Extract the (x, y) coordinate from the center of the cell holding the provided text.  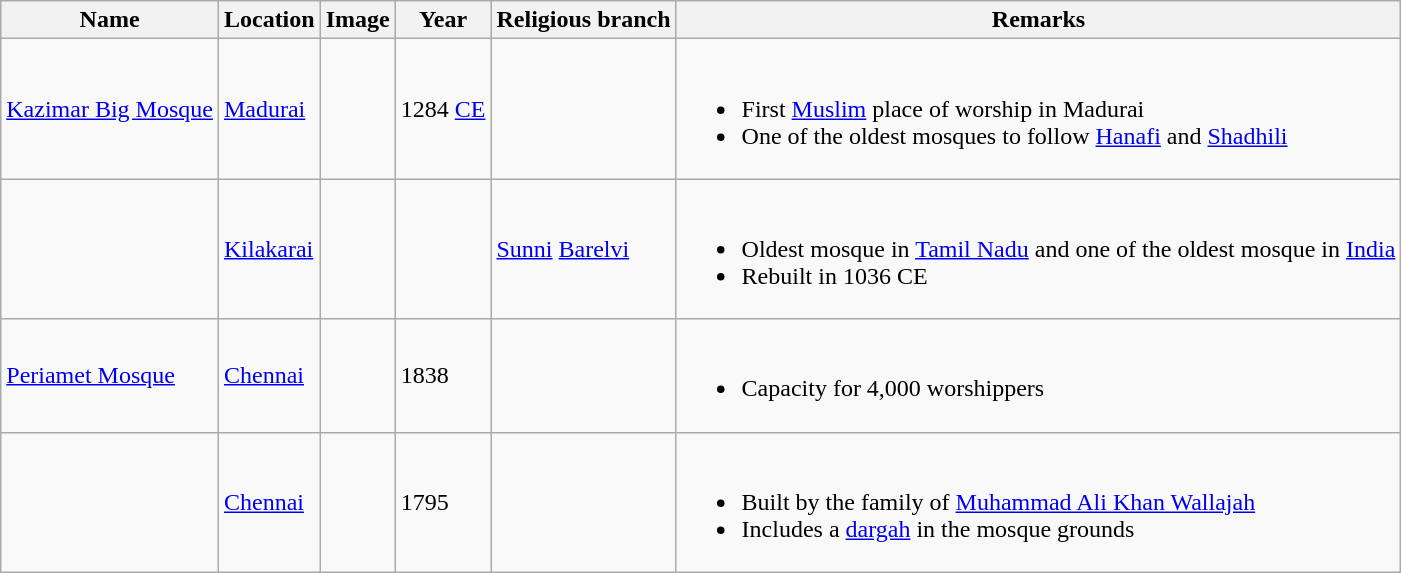
Sunni Barelvi (584, 249)
Name (110, 20)
Built by the family of Muhammad Ali Khan WallajahIncludes a dargah in the mosque grounds (1038, 502)
Oldest mosque in Tamil Nadu and one of the oldest mosque in IndiaRebuilt in 1036 CE (1038, 249)
Image (358, 20)
Periamet Mosque (110, 376)
Location (269, 20)
1284 CE (443, 109)
1795 (443, 502)
Religious branch (584, 20)
Remarks (1038, 20)
First Muslim place of worship in MaduraiOne of the oldest mosques to follow Hanafi and Shadhili (1038, 109)
Capacity for 4,000 worshippers (1038, 376)
Year (443, 20)
Madurai (269, 109)
Kilakarai (269, 249)
1838 (443, 376)
Kazimar Big Mosque (110, 109)
